Determine the [x, y] coordinate at the center of the cell enclosing the given text.  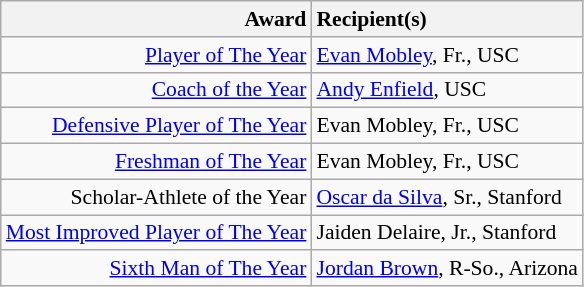
Freshman of The Year [156, 162]
Defensive Player of The Year [156, 126]
Scholar-Athlete of the Year [156, 197]
Andy Enfield, USC [447, 90]
Sixth Man of The Year [156, 269]
Award [156, 19]
Recipient(s) [447, 19]
Jaiden Delaire, Jr., Stanford [447, 233]
Coach of the Year [156, 90]
Player of The Year [156, 55]
Oscar da Silva, Sr., Stanford [447, 197]
Most Improved Player of The Year [156, 233]
Jordan Brown, R-So., Arizona [447, 269]
